From the cell containing the given text, extract its center point as [X, Y] coordinate. 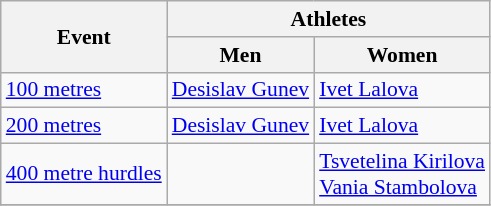
Men [240, 55]
400 metre hurdles [84, 174]
100 metres [84, 90]
Tsvetelina Kirilova Vania Stambolova [402, 174]
Women [402, 55]
Event [84, 36]
200 metres [84, 126]
Athletes [328, 19]
